Detect which cell encompasses the target text, then output its (X, Y) center coordinate. 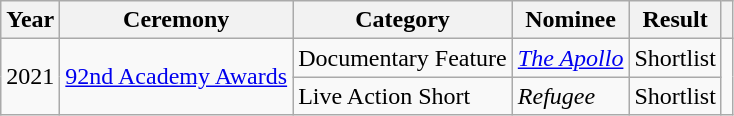
Nominee (570, 20)
Category (403, 20)
Live Action Short (403, 96)
Result (675, 20)
The Apollo (570, 58)
Ceremony (176, 20)
Year (30, 20)
Refugee (570, 96)
92nd Academy Awards (176, 77)
2021 (30, 77)
Documentary Feature (403, 58)
